Pinpoint the cell where the given text exists, returning its [X, Y] midpoint coordinate. 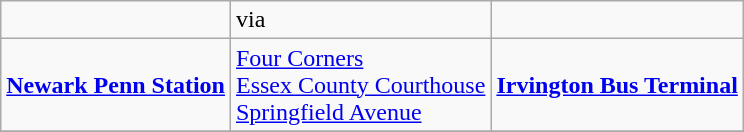
Four CornersEssex County CourthouseSpringfield Avenue [360, 85]
Irvington Bus Terminal [617, 85]
via [360, 20]
Newark Penn Station [116, 85]
